Output the (x, y) coordinate of the center of the cell containing the given text.  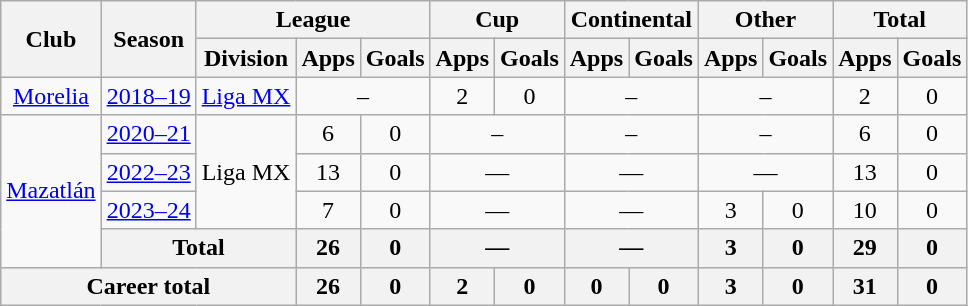
Other (765, 20)
Season (148, 39)
29 (865, 248)
Cup (497, 20)
League (313, 20)
2018–19 (148, 96)
Continental (631, 20)
10 (865, 210)
Club (51, 39)
2020–21 (148, 134)
Morelia (51, 96)
Division (246, 58)
31 (865, 286)
2022–23 (148, 172)
7 (328, 210)
Career total (148, 286)
2023–24 (148, 210)
Mazatlán (51, 191)
